Extract the [X, Y] coordinate from the center of the cell holding the provided text.  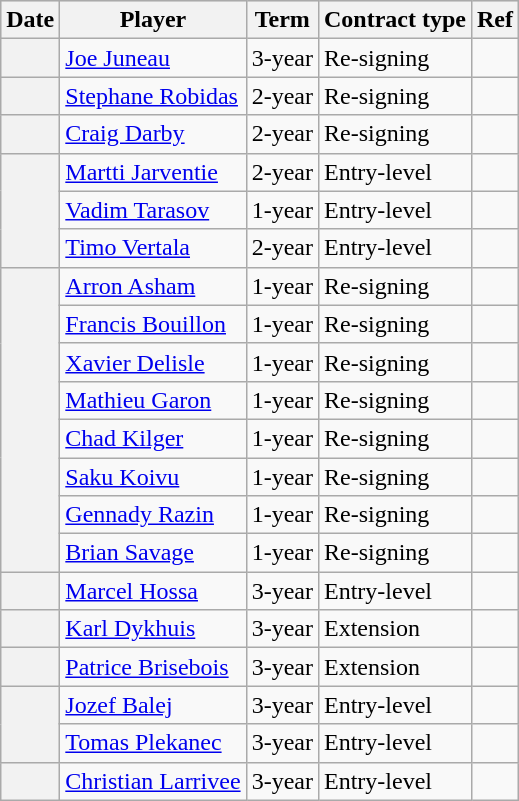
Gennady Razin [153, 515]
Stephane Robidas [153, 96]
Christian Larrivee [153, 781]
Patrice Brisebois [153, 667]
Brian Savage [153, 553]
Arron Asham [153, 286]
Saku Koivu [153, 477]
Vadim Tarasov [153, 210]
Term [282, 20]
Marcel Hossa [153, 591]
Player [153, 20]
Karl Dykhuis [153, 629]
Ref [494, 20]
Joe Juneau [153, 58]
Martti Jarventie [153, 172]
Date [30, 20]
Francis Bouillon [153, 324]
Tomas Plekanec [153, 743]
Timo Vertala [153, 248]
Contract type [394, 20]
Xavier Delisle [153, 362]
Chad Kilger [153, 438]
Jozef Balej [153, 705]
Mathieu Garon [153, 400]
Craig Darby [153, 134]
